Search for the cell housing the specified text and yield its [X, Y] center coordinate. 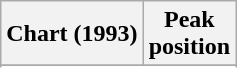
Chart (1993) [72, 34]
Peakposition [189, 34]
